Return the (X, Y) coordinate for the center point of the cell that contains the specified text.  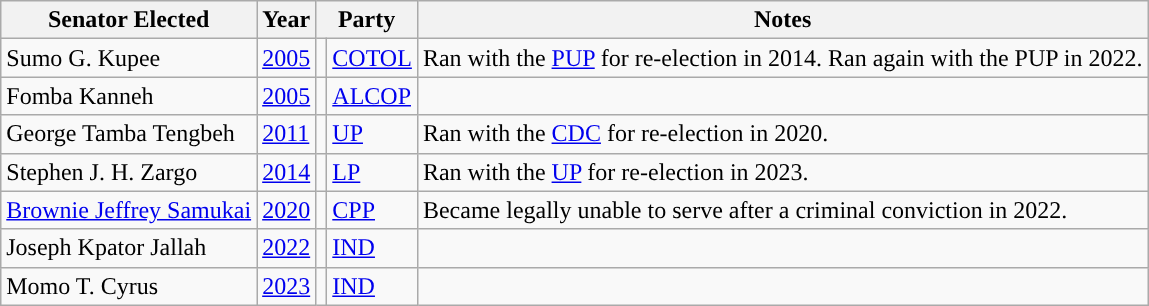
George Tamba Tengbeh (129, 134)
Fomba Kanneh (129, 96)
Senator Elected (129, 20)
COTOL (372, 58)
UP (372, 134)
Party (367, 20)
Notes (782, 20)
Became legally unable to serve after a criminal conviction in 2022. (782, 210)
Joseph Kpator Jallah (129, 248)
2020 (286, 210)
2014 (286, 172)
Ran with the UP for re-election in 2023. (782, 172)
CPP (372, 210)
Ran with the PUP for re-election in 2014. Ran again with the PUP in 2022. (782, 58)
2011 (286, 134)
Ran with the CDC for re-election in 2020. (782, 134)
2023 (286, 286)
2022 (286, 248)
LP (372, 172)
ALCOP (372, 96)
Year (286, 20)
Brownie Jeffrey Samukai (129, 210)
Sumo G. Kupee (129, 58)
Stephen J. H. Zargo (129, 172)
Momo T. Cyrus (129, 286)
